Output the (x, y) coordinate of the center of the cell containing the given text.  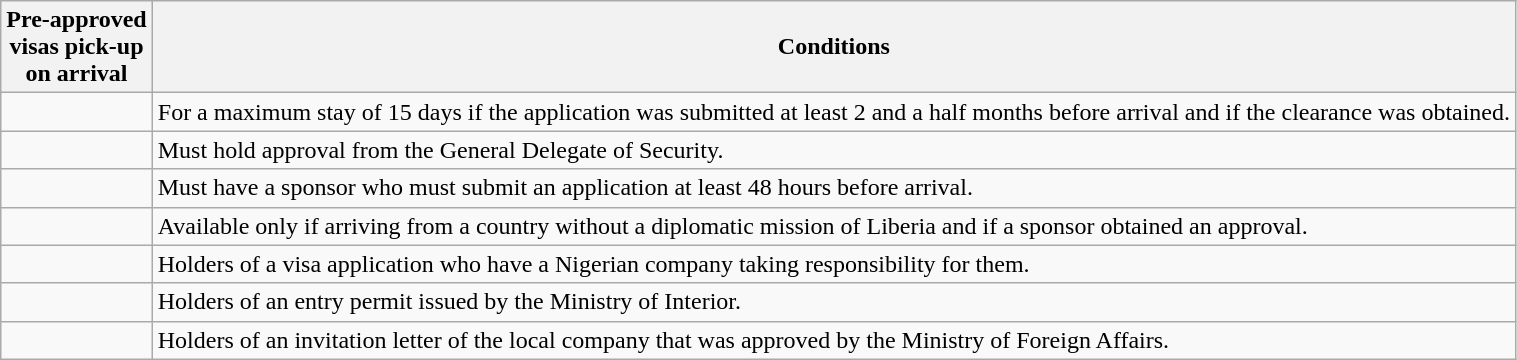
Available only if arriving from a country without a diplomatic mission of Liberia and if a sponsor obtained an approval. (834, 226)
Holders of a visa application who have a Nigerian company taking responsibility for them. (834, 264)
Holders of an entry permit issued by the Ministry of Interior. (834, 302)
Conditions (834, 47)
Must hold approval from the General Delegate of Security. (834, 150)
Holders of an invitation letter of the local company that was approved by the Ministry of Foreign Affairs. (834, 340)
Must have a sponsor who must submit an application at least 48 hours before arrival. (834, 188)
For a maximum stay of 15 days if the application was submitted at least 2 and a half months before arrival and if the clearance was obtained. (834, 112)
Pre-approvedvisas pick-upon arrival (77, 47)
